Find where the given text appears and provide that cell's center as [X, Y] coordinate. 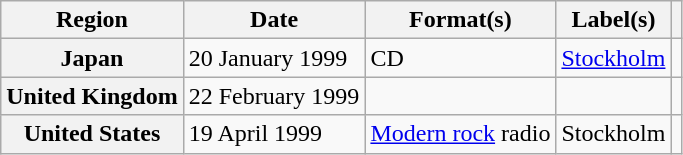
United States [92, 134]
Modern rock radio [460, 134]
20 January 1999 [274, 58]
19 April 1999 [274, 134]
Date [274, 20]
United Kingdom [92, 96]
Label(s) [614, 20]
Japan [92, 58]
CD [460, 58]
22 February 1999 [274, 96]
Region [92, 20]
Format(s) [460, 20]
